Detect which cell encompasses the target text, then output its [X, Y] center coordinate. 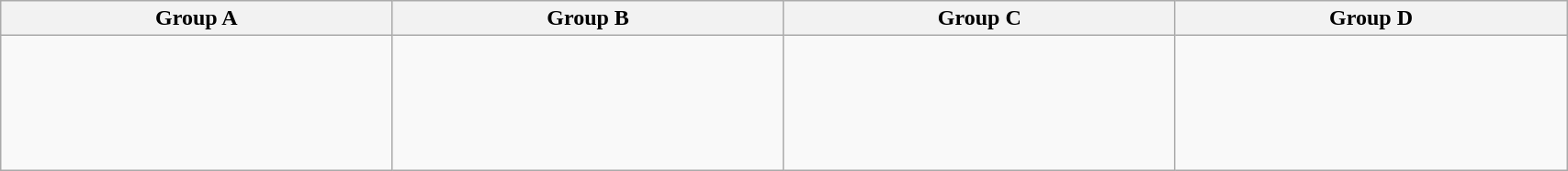
Group B [588, 18]
Group A [197, 18]
Group D [1371, 18]
Group C [979, 18]
